Output the (X, Y) coordinate of the center of the cell containing the given text.  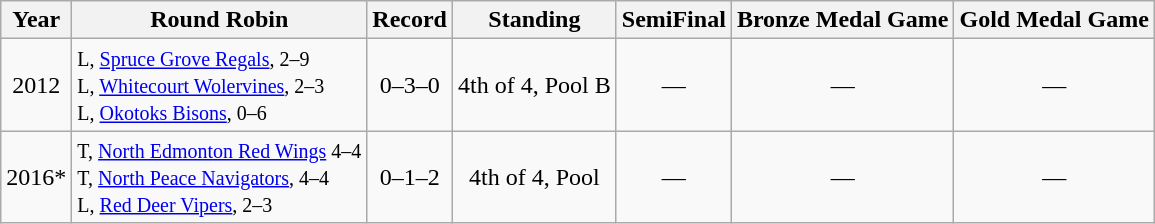
Gold Medal Game (1054, 20)
2012 (36, 85)
Bronze Medal Game (842, 20)
L, Spruce Grove Regals, 2–9L, Whitecourt Wolervines, 2–3L, Okotoks Bisons, 0–6 (220, 85)
4th of 4, Pool B (535, 85)
SemiFinal (674, 20)
Round Robin (220, 20)
4th of 4, Pool (535, 177)
0–3–0 (410, 85)
Standing (535, 20)
T, North Edmonton Red Wings 4–4T, North Peace Navigators, 4–4L, Red Deer Vipers, 2–3 (220, 177)
2016* (36, 177)
0–1–2 (410, 177)
Year (36, 20)
Record (410, 20)
